From the cell containing the given text, extract its center point as [x, y] coordinate. 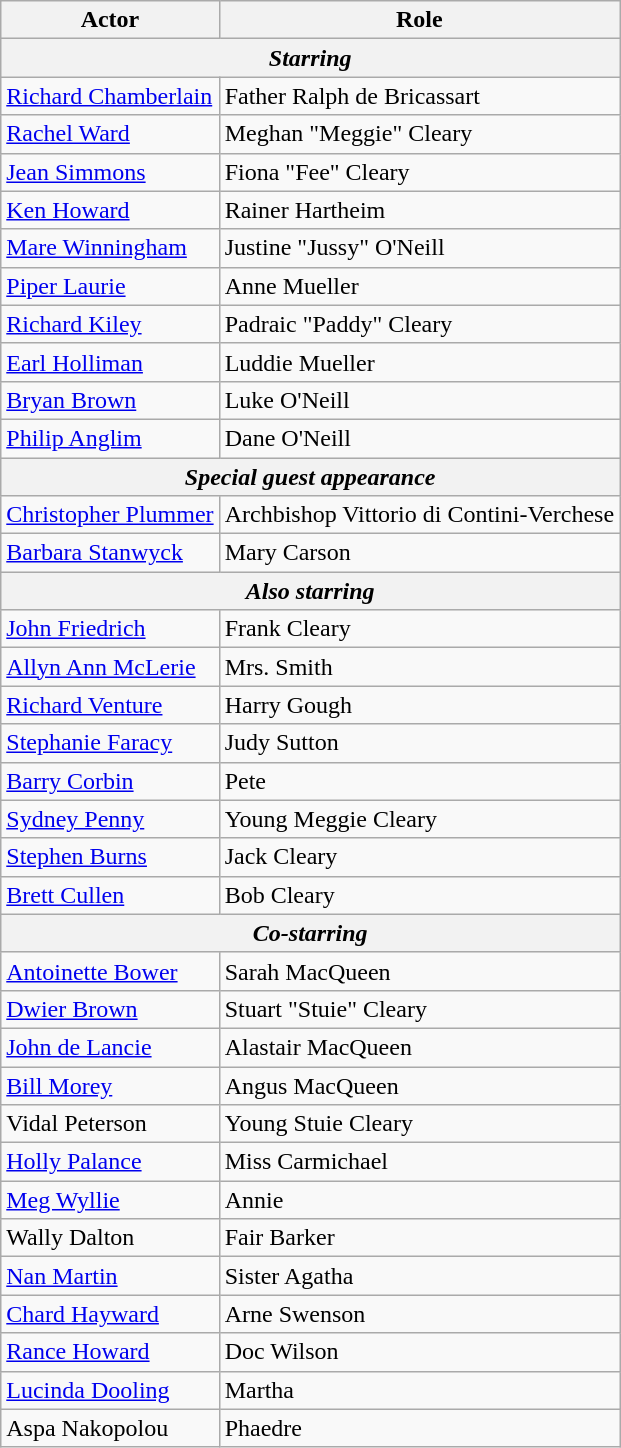
Also starring [310, 591]
Wally Dalton [110, 1238]
Rachel Ward [110, 134]
Frank Cleary [419, 629]
Richard Chamberlain [110, 96]
Mare Winningham [110, 248]
Rainer Hartheim [419, 210]
Fair Barker [419, 1238]
Archbishop Vittorio di Contini-Verchese [419, 515]
Bill Morey [110, 1085]
Barry Corbin [110, 781]
Annie [419, 1200]
Role [419, 20]
Martha [419, 1390]
Jean Simmons [110, 172]
Young Meggie Cleary [419, 819]
Father Ralph de Bricassart [419, 96]
Chard Hayward [110, 1314]
Antoinette Bower [110, 971]
Special guest appearance [310, 477]
Justine "Jussy" O'Neill [419, 248]
John Friedrich [110, 629]
Ken Howard [110, 210]
Piper Laurie [110, 286]
Miss Carmichael [419, 1162]
Brett Cullen [110, 895]
Meg Wyllie [110, 1200]
Mary Carson [419, 553]
Padraic "Paddy" Cleary [419, 324]
Sister Agatha [419, 1276]
Stephen Burns [110, 857]
Holly Palance [110, 1162]
Vidal Peterson [110, 1124]
Dane O'Neill [419, 438]
Angus MacQueen [419, 1085]
Rance Howard [110, 1352]
Barbara Stanwyck [110, 553]
Arne Swenson [419, 1314]
Fiona "Fee" Cleary [419, 172]
Luke O'Neill [419, 400]
Young Stuie Cleary [419, 1124]
Alastair MacQueen [419, 1047]
Actor [110, 20]
Luddie Mueller [419, 362]
Jack Cleary [419, 857]
Earl Holliman [110, 362]
Harry Gough [419, 705]
Bryan Brown [110, 400]
Starring [310, 58]
Judy Sutton [419, 743]
Aspa Nakopolou [110, 1428]
Sarah MacQueen [419, 971]
Richard Venture [110, 705]
Stuart "Stuie" Cleary [419, 1009]
Philip Anglim [110, 438]
Richard Kiley [110, 324]
Nan Martin [110, 1276]
Bob Cleary [419, 895]
Sydney Penny [110, 819]
Pete [419, 781]
John de Lancie [110, 1047]
Mrs. Smith [419, 667]
Lucinda Dooling [110, 1390]
Anne Mueller [419, 286]
Allyn Ann McLerie [110, 667]
Co-starring [310, 933]
Stephanie Faracy [110, 743]
Doc Wilson [419, 1352]
Christopher Plummer [110, 515]
Meghan "Meggie" Cleary [419, 134]
Phaedre [419, 1428]
Dwier Brown [110, 1009]
